Extract the (x, y) coordinate from the center of the cell holding the provided text.  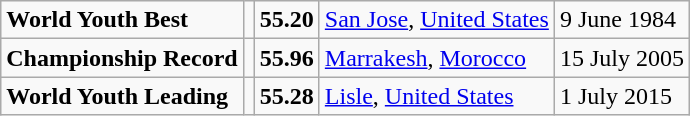
1 July 2015 (622, 96)
15 July 2005 (622, 58)
San Jose, United States (436, 20)
55.20 (286, 20)
55.28 (286, 96)
World Youth Leading (122, 96)
Lisle, United States (436, 96)
Marrakesh, Morocco (436, 58)
World Youth Best (122, 20)
9 June 1984 (622, 20)
55.96 (286, 58)
Championship Record (122, 58)
